Capture the cell that displays the provided text and extract its [X, Y] central coordinate. 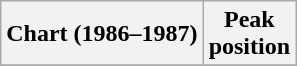
Peakposition [249, 34]
Chart (1986–1987) [102, 34]
